From the cell containing the given text, extract its center point as [x, y] coordinate. 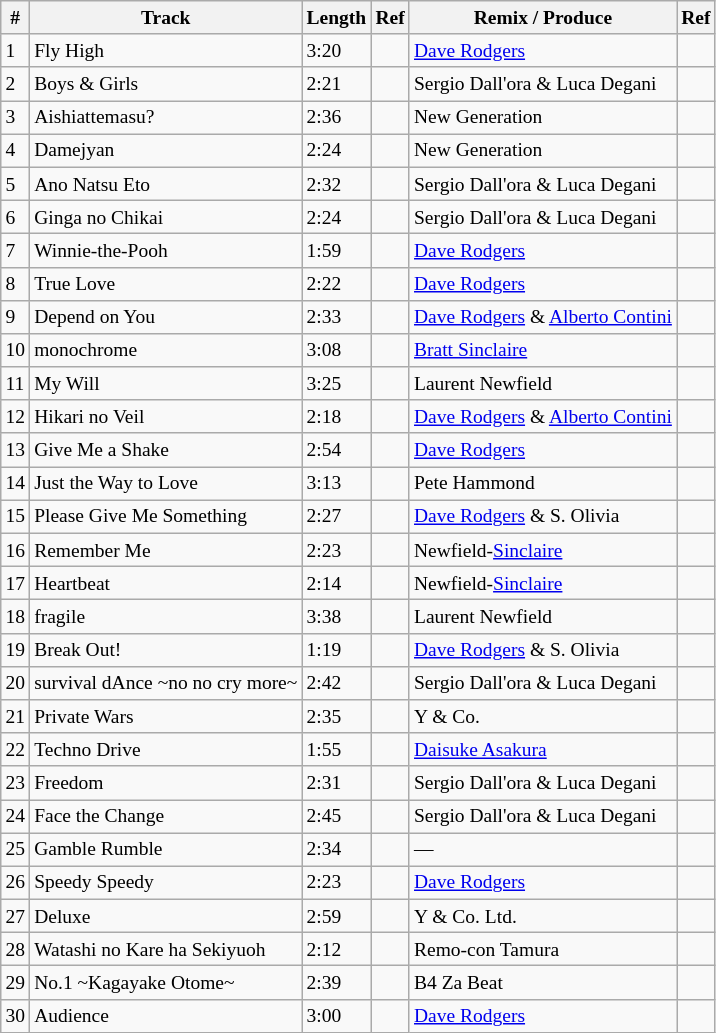
Techno Drive [166, 750]
Y & Co. Ltd. [542, 916]
25 [16, 850]
2:39 [336, 982]
Daisuke Asakura [542, 750]
2:31 [336, 782]
26 [16, 882]
Pete Hammond [542, 484]
13 [16, 450]
Give Me a Shake [166, 450]
Just the Way to Love [166, 484]
2:32 [336, 184]
Please Give Me Something [166, 516]
Face the Change [166, 816]
Gamble Rumble [166, 850]
Depend on You [166, 316]
Y & Co. [542, 716]
22 [16, 750]
11 [16, 384]
19 [16, 650]
Remo-con Tamura [542, 950]
2:34 [336, 850]
3:20 [336, 50]
Length [336, 18]
3:13 [336, 484]
16 [16, 550]
— [542, 850]
Hikari no Veil [166, 416]
True Love [166, 284]
monochrome [166, 350]
Ginga no Chikai [166, 216]
18 [16, 616]
17 [16, 584]
Private Wars [166, 716]
2:42 [336, 682]
3:00 [336, 1016]
2:35 [336, 716]
2:54 [336, 450]
Damejyan [166, 150]
1 [16, 50]
1:19 [336, 650]
4 [16, 150]
Bratt Sinclaire [542, 350]
# [16, 18]
23 [16, 782]
2:27 [336, 516]
29 [16, 982]
Speedy Speedy [166, 882]
Audience [166, 1016]
30 [16, 1016]
3:25 [336, 384]
Deluxe [166, 916]
2:36 [336, 118]
Winnie-the-Pooh [166, 250]
1:55 [336, 750]
Boys & Girls [166, 84]
fragile [166, 616]
15 [16, 516]
No.1 ~Kagayake Otome~ [166, 982]
Break Out! [166, 650]
Watashi no Kare ha Sekiyuoh [166, 950]
12 [16, 416]
21 [16, 716]
Fly High [166, 50]
B4 Za Beat [542, 982]
2 [16, 84]
2:22 [336, 284]
10 [16, 350]
3:08 [336, 350]
5 [16, 184]
6 [16, 216]
14 [16, 484]
8 [16, 284]
3 [16, 118]
28 [16, 950]
20 [16, 682]
24 [16, 816]
survival dAnce ~no no cry more~ [166, 682]
Heartbeat [166, 584]
3:38 [336, 616]
2:14 [336, 584]
2:12 [336, 950]
7 [16, 250]
My Will [166, 384]
2:45 [336, 816]
Remix / Produce [542, 18]
9 [16, 316]
27 [16, 916]
Aishiattemasu? [166, 118]
Track [166, 18]
2:21 [336, 84]
Remember Me [166, 550]
2:59 [336, 916]
1:59 [336, 250]
2:33 [336, 316]
2:18 [336, 416]
Freedom [166, 782]
Ano Natsu Eto [166, 184]
